Identify which cell holds the provided text, then report its (x, y) central coordinate. 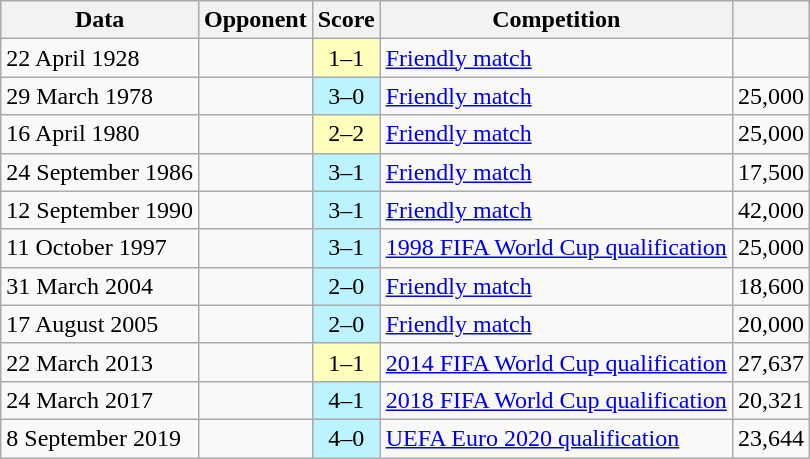
27,637 (770, 362)
22 April 1928 (100, 58)
Competition (556, 20)
29 March 1978 (100, 96)
3–0 (346, 96)
24 September 1986 (100, 172)
20,321 (770, 400)
2014 FIFA World Cup qualification (556, 362)
23,644 (770, 438)
2018 FIFA World Cup qualification (556, 400)
1998 FIFA World Cup qualification (556, 248)
22 March 2013 (100, 362)
16 April 1980 (100, 134)
2–2 (346, 134)
12 September 1990 (100, 210)
42,000 (770, 210)
18,600 (770, 286)
Opponent (255, 20)
20,000 (770, 324)
4–0 (346, 438)
Data (100, 20)
4–1 (346, 400)
Score (346, 20)
11 October 1997 (100, 248)
8 September 2019 (100, 438)
UEFA Euro 2020 qualification (556, 438)
17,500 (770, 172)
24 March 2017 (100, 400)
17 August 2005 (100, 324)
31 March 2004 (100, 286)
